Return the [X, Y] coordinate for the center point of the cell that contains the specified text.  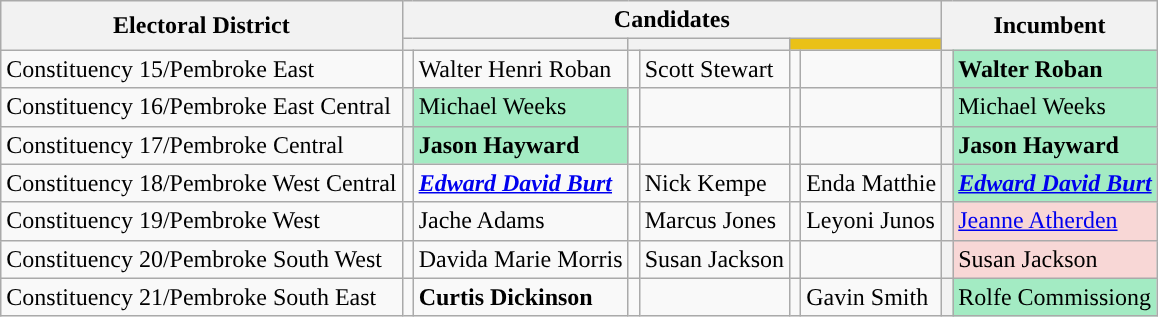
Constituency 15/Pembroke East [202, 69]
Constituency 17/Pembroke Central [202, 145]
Walter Henri Roban [520, 69]
Scott Stewart [714, 69]
Constituency 16/Pembroke East Central [202, 107]
Candidates [672, 20]
Leyoni Junos [872, 221]
Gavin Smith [872, 297]
Constituency 21/Pembroke South East [202, 297]
Jeanne Atherden [1055, 221]
Constituency 19/Pembroke West [202, 221]
Marcus Jones [714, 221]
Jache Adams [520, 221]
Constituency 20/Pembroke South West [202, 259]
Nick Kempe [714, 183]
Incumbent [1050, 26]
Constituency 18/Pembroke West Central [202, 183]
Davida Marie Morris [520, 259]
Rolfe Commissiong [1055, 297]
Walter Roban [1055, 69]
Enda Matthie [872, 183]
Electoral District [202, 26]
Curtis Dickinson [520, 297]
